Extract the (x, y) coordinate from the center of the cell holding the provided text.  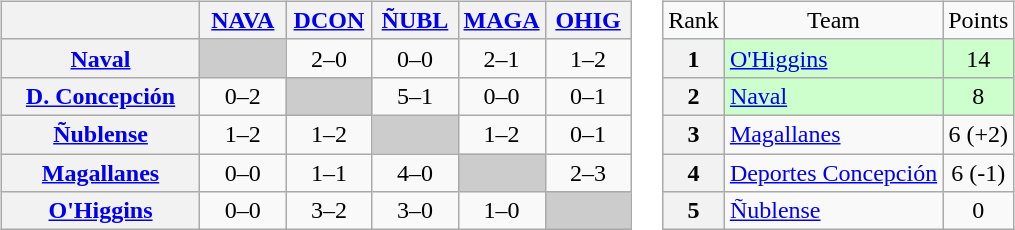
Points (978, 20)
DCON (329, 20)
ÑUBL (415, 20)
0 (978, 211)
4–0 (415, 173)
5–1 (415, 96)
MAGA (502, 20)
6 (+2) (978, 134)
Rank (694, 20)
1–1 (329, 173)
0–2 (243, 96)
Team (833, 20)
2–1 (502, 58)
1 (694, 58)
6 (-1) (978, 173)
NAVA (243, 20)
5 (694, 211)
14 (978, 58)
2 (694, 96)
Deportes Concepción (833, 173)
1–0 (502, 211)
D. Concepción (100, 96)
3–2 (329, 211)
2–3 (588, 173)
8 (978, 96)
3–0 (415, 211)
3 (694, 134)
2–0 (329, 58)
OHIG (588, 20)
4 (694, 173)
